Detect which cell encompasses the target text, then output its [X, Y] center coordinate. 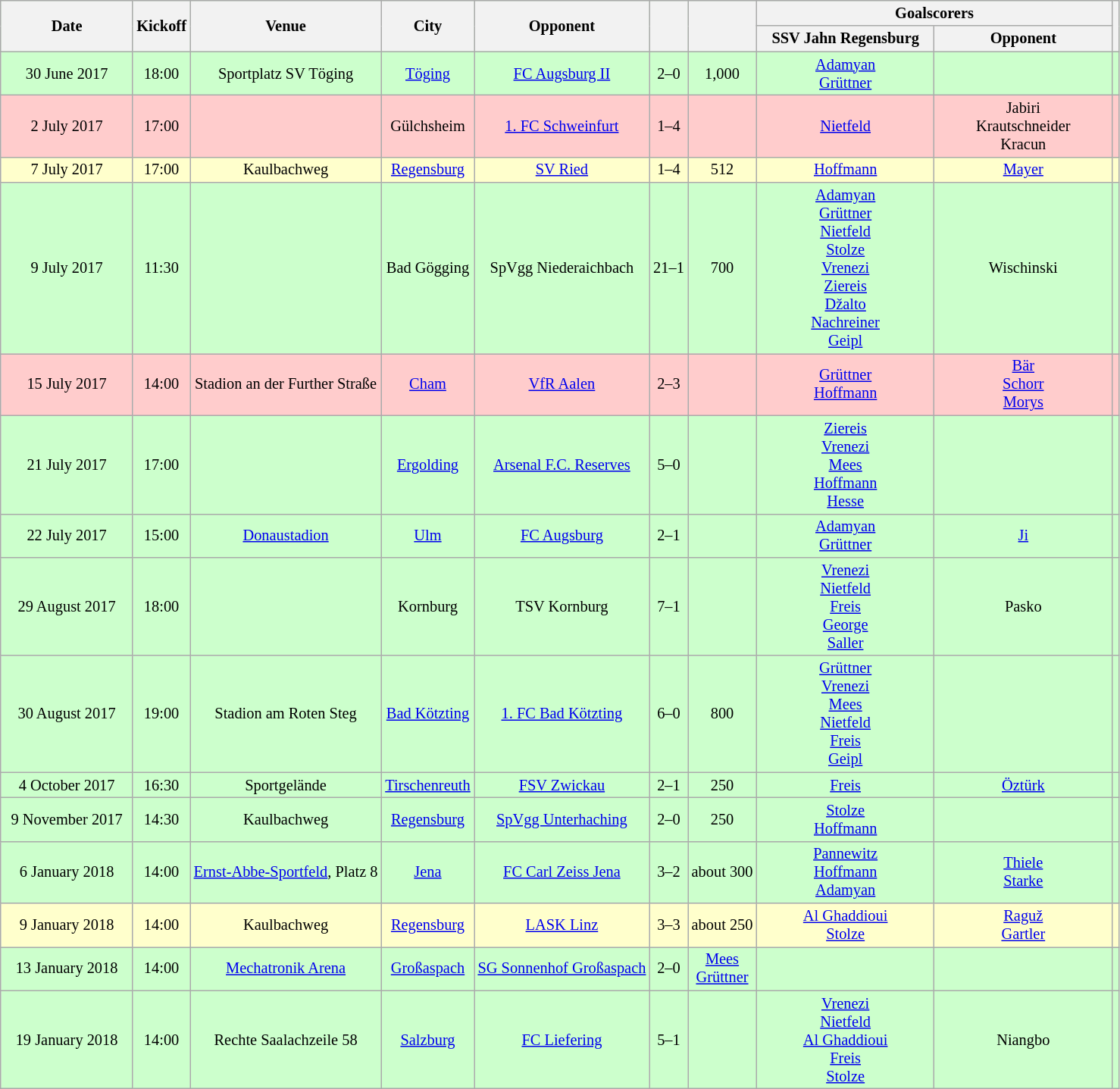
Stadion am Roten Steg [286, 714]
Ergolding [427, 465]
1,000 [723, 74]
5–0 [668, 465]
Tirschenreuth [427, 785]
700 [723, 268]
6–0 [668, 714]
4 October 2017 [67, 785]
Nietfeld [846, 126]
Bad Kötzting [427, 714]
FC Augsburg [562, 536]
Vrenezi Nietfeld Al Ghaddioui Freis Stolze [846, 1040]
5–1 [668, 1040]
800 [723, 714]
Ulm [427, 536]
Sportplatz SV Töging [286, 74]
Jabiri Krautschneider Kracun [1023, 126]
Öztürk [1023, 785]
FC Liefering [562, 1040]
VfR Aalen [562, 384]
Niangbo [1023, 1040]
Venue [286, 26]
Salzburg [427, 1040]
Date [67, 26]
Vrenezi Nietfeld Freis George Saller [846, 606]
Freis [846, 785]
Gülchsheim [427, 126]
Mayer [1023, 170]
29 August 2017 [67, 606]
Töging [427, 74]
Grüttner Hoffmann [846, 384]
SG Sonnenhof Großaspach [562, 969]
Ji [1023, 536]
9 January 2018 [67, 925]
FC Augsburg II [562, 74]
Mees Grüttner [723, 969]
Mechatronik Arena [286, 969]
TSV Kornburg [562, 606]
19 January 2018 [67, 1040]
16:30 [161, 785]
19:00 [161, 714]
Wischinski [1023, 268]
Goalscorers [934, 13]
Thiele Starke [1023, 872]
13 January 2018 [67, 969]
Sportgelände [286, 785]
FSV Zwickau [562, 785]
Großaspach [427, 969]
30 June 2017 [67, 74]
3–2 [668, 872]
7 July 2017 [67, 170]
9 July 2017 [67, 268]
LASK Linz [562, 925]
2–3 [668, 384]
Stolze Hoffmann [846, 819]
1. FC Bad Kötzting [562, 714]
Pannewitz Hoffmann Adamyan [846, 872]
Rechte Saalachzeile 58 [286, 1040]
SpVgg Niederaichbach [562, 268]
Al Ghaddioui Stolze [846, 925]
City [427, 26]
1. FC Schweinfurt [562, 126]
SSV Jahn Regensburg [846, 39]
Bär Schorr Morys [1023, 384]
6 January 2018 [67, 872]
512 [723, 170]
3–3 [668, 925]
Grüttner Vrenezi Mees Nietfeld Freis Geipl [846, 714]
about 250 [723, 925]
22 July 2017 [67, 536]
SV Ried [562, 170]
15 July 2017 [67, 384]
11:30 [161, 268]
Kickoff [161, 26]
Kornburg [427, 606]
Raguž Gartler [1023, 925]
9 November 2017 [67, 819]
Cham [427, 384]
Arsenal F.C. Reserves [562, 465]
Hoffmann [846, 170]
Pasko [1023, 606]
2 July 2017 [67, 126]
about 300 [723, 872]
Donaustadion [286, 536]
SpVgg Unterhaching [562, 819]
30 August 2017 [67, 714]
21–1 [668, 268]
14:30 [161, 819]
21 July 2017 [67, 465]
7–1 [668, 606]
FC Carl Zeiss Jena [562, 872]
Bad Gögging [427, 268]
Ziereis Vrenezi Mees Hoffmann Hesse [846, 465]
Jena [427, 872]
Ernst-Abbe-Sportfeld, Platz 8 [286, 872]
15:00 [161, 536]
Adamyan Grüttner Nietfeld Stolze Vrenezi Ziereis Džalto Nachreiner Geipl [846, 268]
Stadion an der Further Straße [286, 384]
